Locate the cell with the specified text and output its [x, y] center coordinate. 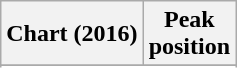
Chart (2016) [72, 34]
Peakposition [189, 34]
